Locate the cell with the specified text and output its (x, y) center coordinate. 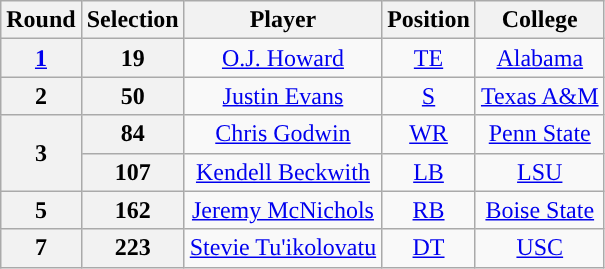
3 (41, 153)
Chris Godwin (282, 134)
Texas A&M (540, 96)
Position (429, 20)
162 (132, 210)
O.J. Howard (282, 58)
LB (429, 172)
50 (132, 96)
Penn State (540, 134)
107 (132, 172)
RB (429, 210)
Justin Evans (282, 96)
Player (282, 20)
Selection (132, 20)
1 (41, 58)
5 (41, 210)
Round (41, 20)
TE (429, 58)
Jeremy McNichols (282, 210)
7 (41, 248)
Stevie Tu'ikolovatu (282, 248)
19 (132, 58)
College (540, 20)
84 (132, 134)
Kendell Beckwith (282, 172)
Alabama (540, 58)
USC (540, 248)
223 (132, 248)
DT (429, 248)
Boise State (540, 210)
2 (41, 96)
S (429, 96)
LSU (540, 172)
WR (429, 134)
